Find where the given text appears and provide that cell's center as [X, Y] coordinate. 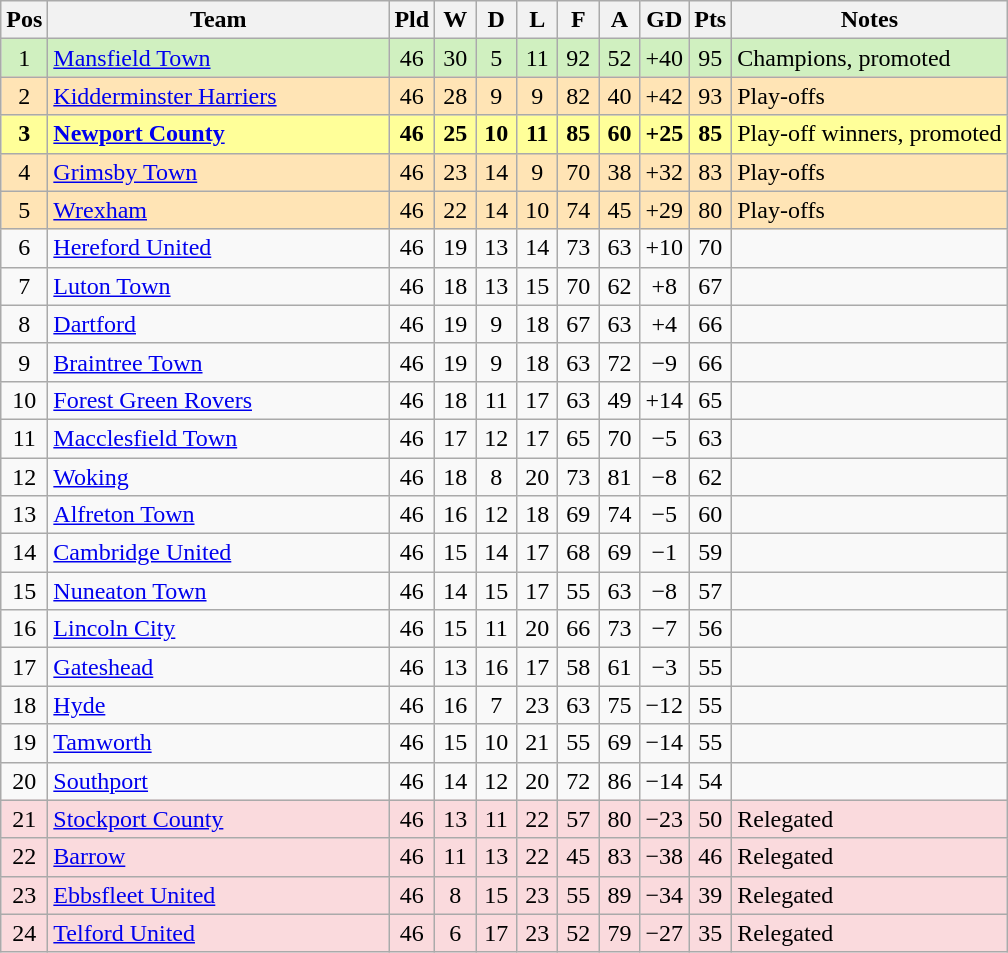
82 [578, 96]
+8 [664, 286]
Pts [710, 20]
Forest Green Rovers [218, 400]
Dartford [218, 324]
58 [578, 667]
86 [620, 781]
24 [24, 933]
50 [710, 819]
30 [456, 58]
93 [710, 96]
Grimsby Town [218, 172]
Macclesfield Town [218, 438]
+10 [664, 248]
A [620, 20]
Luton Town [218, 286]
−3 [664, 667]
+42 [664, 96]
F [578, 20]
35 [710, 933]
Kidderminster Harriers [218, 96]
Wrexham [218, 210]
Hereford United [218, 248]
59 [710, 553]
+40 [664, 58]
Tamworth [218, 743]
−34 [664, 895]
−1 [664, 553]
+14 [664, 400]
+25 [664, 134]
+32 [664, 172]
54 [710, 781]
56 [710, 629]
75 [620, 705]
Champions, promoted [870, 58]
Cambridge United [218, 553]
Lincoln City [218, 629]
Braintree Town [218, 362]
Hyde [218, 705]
Team [218, 20]
38 [620, 172]
3 [24, 134]
39 [710, 895]
Play-off winners, promoted [870, 134]
−23 [664, 819]
61 [620, 667]
81 [620, 477]
25 [456, 134]
GD [664, 20]
Pld [412, 20]
−9 [664, 362]
−7 [664, 629]
Woking [218, 477]
2 [24, 96]
Mansfield Town [218, 58]
−27 [664, 933]
+29 [664, 210]
95 [710, 58]
92 [578, 58]
Alfreton Town [218, 515]
−38 [664, 857]
Gateshead [218, 667]
Notes [870, 20]
Southport [218, 781]
Nuneaton Town [218, 591]
L [538, 20]
Telford United [218, 933]
Stockport County [218, 819]
W [456, 20]
Newport County [218, 134]
89 [620, 895]
Pos [24, 20]
49 [620, 400]
Barrow [218, 857]
4 [24, 172]
Ebbsfleet United [218, 895]
28 [456, 96]
−12 [664, 705]
1 [24, 58]
+4 [664, 324]
68 [578, 553]
D [496, 20]
79 [620, 933]
40 [620, 96]
